Capture the cell that displays the provided text and extract its (X, Y) central coordinate. 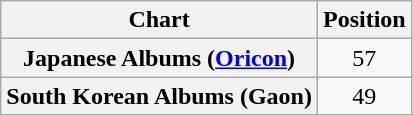
Japanese Albums (Oricon) (160, 58)
49 (364, 96)
Chart (160, 20)
South Korean Albums (Gaon) (160, 96)
Position (364, 20)
57 (364, 58)
